For the text-containing cell, return its midpoint in (X, Y) coordinate format. 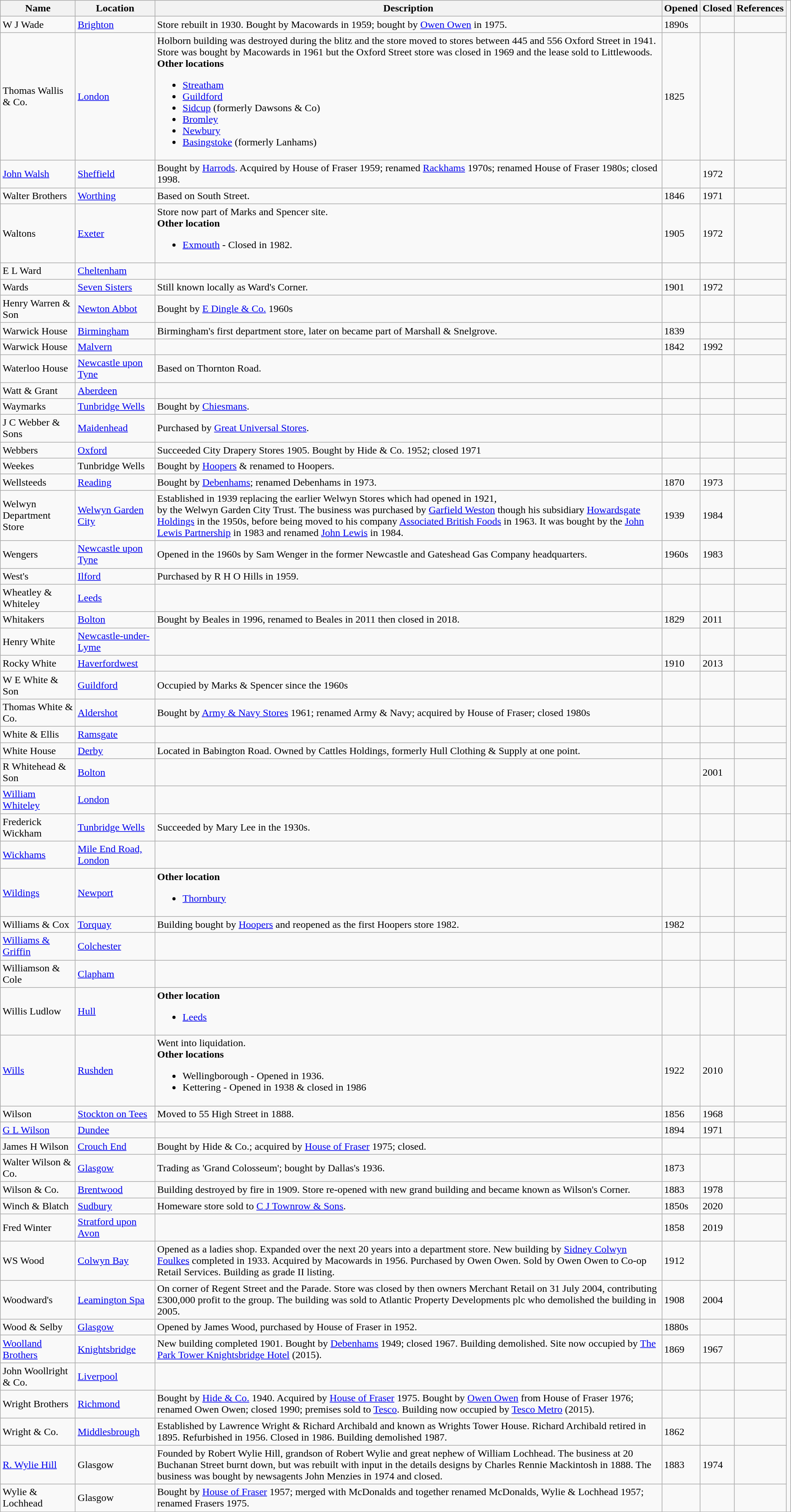
1850s (681, 1206)
Wellsteeds (38, 482)
Willis Ludlow (38, 1011)
Based on Thornton Road. (409, 369)
Bought by Debenhams; renamed Debenhams in 1973. (409, 482)
1967 (717, 1349)
Wheatley & Whiteley (38, 598)
Weekes (38, 466)
References (761, 8)
Exeter (115, 233)
1890s (681, 25)
Wards (38, 287)
Bought by E Dingle & Co. 1960s (409, 309)
Location (115, 8)
Succeeded City Drapery Stores 1905. Bought by Hide & Co. 1952; closed 1971 (409, 450)
Bought by Hoopers & renamed to Hoopers. (409, 466)
Guildford (115, 685)
Hull (115, 1011)
Ramsgate (115, 734)
Went into liquidation.Other locationsWellingborough - Opened in 1936.Kettering - Opened in 1938 & closed in 1986 (409, 1070)
Wildings (38, 893)
1873 (681, 1167)
Aldershot (115, 713)
Clapham (115, 974)
Waltons (38, 233)
1846 (681, 196)
1922 (681, 1070)
Thomas Wallis & Co. (38, 96)
2011 (717, 620)
Birmingham (115, 331)
Rocky White (38, 663)
Opened by James Wood, purchased by House of Fraser in 1952. (409, 1327)
1939 (681, 516)
Wright & Co. (38, 1431)
1829 (681, 620)
J C Webber & Sons (38, 429)
Bought by Beales in 1996, renamed to Beales in 2011 then closed in 2018. (409, 620)
Other locationThornbury (409, 893)
2004 (717, 1300)
Dundee (115, 1130)
Opened in the 1960s by Sam Wenger in the former Newcastle and Gateshead Gas Company headquarters. (409, 555)
Closed (717, 8)
Winch & Blatch (38, 1206)
John Walsh (38, 174)
Stratford upon Avon (115, 1228)
1862 (681, 1431)
Wengers (38, 555)
2019 (717, 1228)
Knightsbridge (115, 1349)
White & Ellis (38, 734)
Torquay (115, 924)
Bought by Army & Navy Stores 1961; renamed Army & Navy; acquired by House of Fraser; closed 1980s (409, 713)
1908 (681, 1300)
Webbers (38, 450)
Wickhams (38, 855)
Fred Winter (38, 1228)
Waymarks (38, 407)
Woodward's (38, 1300)
Store rebuilt in 1930. Bought by Macowards in 1959; bought by Owen Owen in 1975. (409, 25)
Bought by Chiesmans. (409, 407)
1894 (681, 1130)
Bought by Harrods. Acquired by House of Fraser 1959; renamed Rackhams 1970s; renamed House of Fraser 1980s; closed 1998. (409, 174)
Sheffield (115, 174)
Occupied by Marks & Spencer since the 1960s (409, 685)
1912 (681, 1261)
2010 (717, 1070)
WS Wood (38, 1261)
Frederick Wickham (38, 828)
1858 (681, 1228)
Liverpool (115, 1376)
1870 (681, 482)
1974 (717, 1465)
Wylie & Lochhead (38, 1498)
Richmond (115, 1404)
Leamington Spa (115, 1300)
Williams & Griffin (38, 946)
Trading as 'Grand Colosseum'; bought by Dallas's 1936. (409, 1167)
1842 (681, 347)
Ilford (115, 576)
1901 (681, 287)
Whitakers (38, 620)
Walter Wilson & Co. (38, 1167)
Based on South Street. (409, 196)
E L Ward (38, 271)
Malvern (115, 347)
Newport (115, 893)
Henry Warren & Son (38, 309)
Colwyn Bay (115, 1261)
Welwyn Garden City (115, 516)
John Woollright & Co. (38, 1376)
Succeeded by Mary Lee in the 1930s. (409, 828)
Wilson & Co. (38, 1189)
1856 (681, 1114)
Still known locally as Ward's Corner. (409, 287)
Colchester (115, 946)
Cheltenham (115, 271)
Located in Babington Road. Owned by Cattles Holdings, formerly Hull Clothing & Supply at one point. (409, 750)
1984 (717, 516)
Maidenhead (115, 429)
Store now part of Marks and Spencer site.Other locationExmouth - Closed in 1982. (409, 233)
Aberdeen (115, 390)
1983 (717, 555)
Purchased by R H O Hills in 1959. (409, 576)
1880s (681, 1327)
Birmingham's first department store, later on became part of Marshall & Snelgrove. (409, 331)
Bought by Hide & Co.; acquired by House of Fraser 1975; closed. (409, 1146)
2013 (717, 663)
Williamson & Cole (38, 974)
Rushden (115, 1070)
Welwyn Department Store (38, 516)
Walter Brothers (38, 196)
1982 (681, 924)
1905 (681, 233)
2001 (717, 773)
White House (38, 750)
Middlesbrough (115, 1431)
G L Wilson (38, 1130)
Wright Brothers (38, 1404)
Thomas White & Co. (38, 713)
Woolland Brothers (38, 1349)
R Whitehead & Son (38, 773)
Williams & Cox (38, 924)
Bought by House of Fraser 1957; merged with McDonalds and together renamed McDonalds, Wylie & Lochhead 1957; renamed Frasers 1975. (409, 1498)
Building destroyed by fire in 1909. Store re-opened with new grand building and became known as Wilson's Corner. (409, 1189)
Moved to 55 High Street in 1888. (409, 1114)
1910 (681, 663)
Henry White (38, 642)
Waterloo House (38, 369)
Reading (115, 482)
Derby (115, 750)
Other locationLeeds (409, 1011)
W E White & Son (38, 685)
1992 (717, 347)
1825 (681, 96)
Homeware store sold to C J Townrow & Sons. (409, 1206)
Brighton (115, 25)
1978 (717, 1189)
1869 (681, 1349)
Description (409, 8)
Newton Abbot (115, 309)
Haverfordwest (115, 663)
Purchased by Great Universal Stores. (409, 429)
West's (38, 576)
Brentwood (115, 1189)
1960s (681, 555)
Wills (38, 1070)
Watt & Grant (38, 390)
2020 (717, 1206)
James H Wilson (38, 1146)
1839 (681, 331)
Newcastle-under-Lyme (115, 642)
Stockton on Tees (115, 1114)
Mile End Road, London (115, 855)
William Whiteley (38, 800)
Building bought by Hoopers and reopened as the first Hoopers store 1982. (409, 924)
W J Wade (38, 25)
Wood & Selby (38, 1327)
Worthing (115, 196)
Name (38, 8)
Seven Sisters (115, 287)
R. Wylie Hill (38, 1465)
Oxford (115, 450)
Leeds (115, 598)
Sudbury (115, 1206)
1973 (717, 482)
Opened (681, 8)
Wilson (38, 1114)
1968 (717, 1114)
Crouch End (115, 1146)
